Identify which cell holds the provided text, then report its (X, Y) central coordinate. 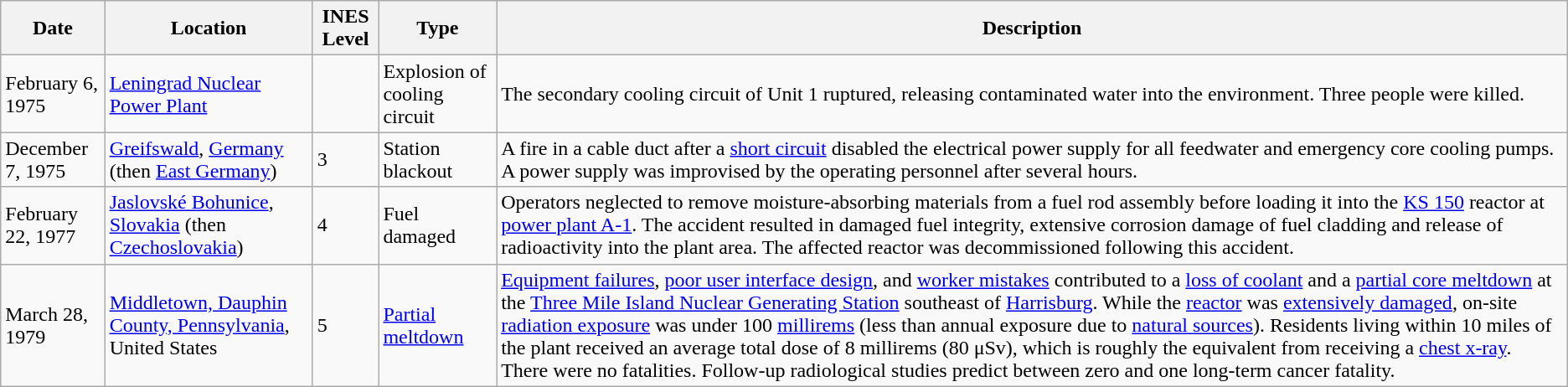
5 (345, 325)
Greifswald, Germany (then East Germany) (209, 159)
December 7, 1975 (53, 159)
Date (53, 28)
Type (437, 28)
Explosion of cooling circuit (437, 94)
Jaslovské Bohunice, Slovakia (then Czechoslovakia) (209, 225)
Leningrad Nuclear Power Plant (209, 94)
Fuel damaged (437, 225)
INES Level (345, 28)
Partial meltdown (437, 325)
February 22, 1977 (53, 225)
4 (345, 225)
March 28, 1979 (53, 325)
February 6, 1975 (53, 94)
Middletown, Dauphin County, Pennsylvania, United States (209, 325)
Station blackout (437, 159)
The secondary cooling circuit of Unit 1 ruptured, releasing contaminated water into the environment. Three people were killed. (1032, 94)
Location (209, 28)
Description (1032, 28)
3 (345, 159)
